Provide the (X, Y) coordinate of the cell's center where the given text is located.  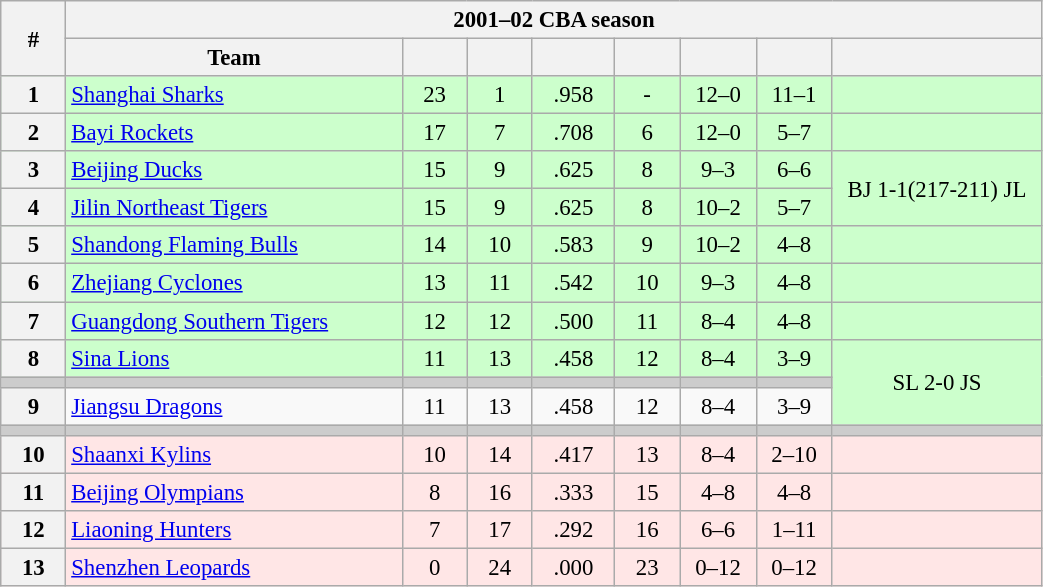
.708 (573, 133)
Zhejiang Cyclones (234, 283)
.000 (573, 567)
.958 (573, 95)
Liaoning Hunters (234, 530)
Beijing Olympians (234, 492)
.583 (573, 245)
2001–02 CBA season (554, 20)
.333 (573, 492)
24 (500, 567)
Jiangsu Dragons (234, 406)
1–11 (794, 530)
Sina Lions (234, 358)
.542 (573, 283)
SL 2-0 JS (937, 382)
- (648, 95)
.292 (573, 530)
Beijing Ducks (234, 170)
BJ 1-1(217-211) JL (937, 188)
Team (234, 58)
Shanghai Sharks (234, 95)
5 (34, 245)
.417 (573, 455)
Shaanxi Kylins (234, 455)
3 (34, 170)
Shenzhen Leopards (234, 567)
Shandong Flaming Bulls (234, 245)
.500 (573, 321)
0 (434, 567)
4 (34, 208)
2–10 (794, 455)
11–1 (794, 95)
Bayi Rockets (234, 133)
2 (34, 133)
# (34, 38)
Jilin Northeast Tigers (234, 208)
Guangdong Southern Tigers (234, 321)
